Extract the (X, Y) coordinate from the center of the cell holding the provided text.  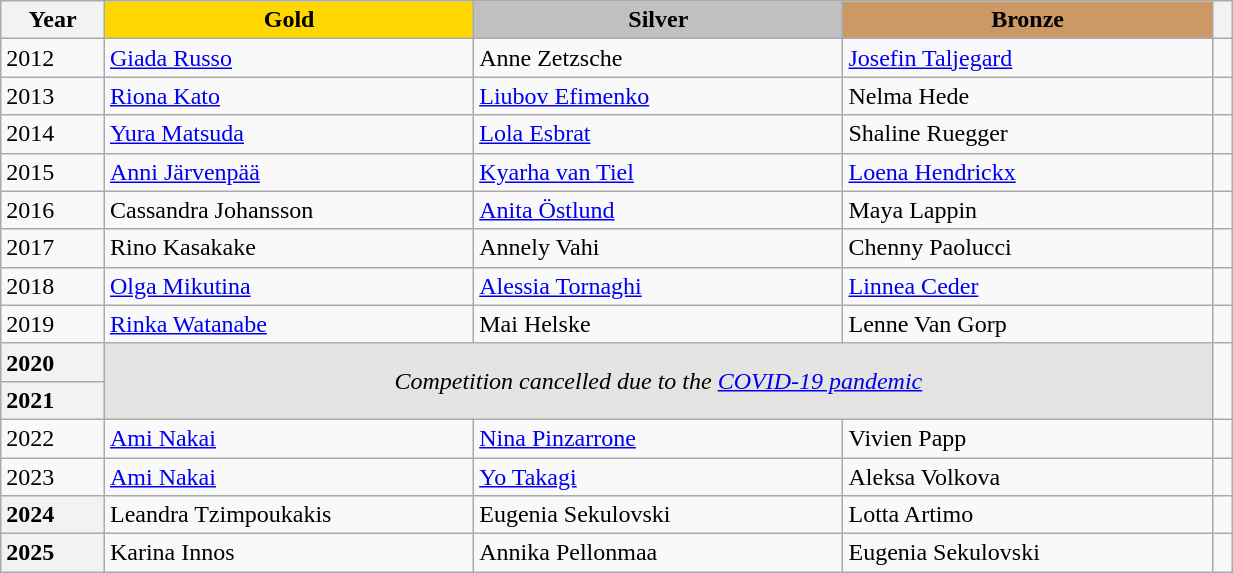
2020 (53, 362)
2022 (53, 438)
Lenne Van Gorp (1028, 324)
Annika Pellonmaa (658, 553)
2014 (53, 134)
Chenny Paolucci (1028, 248)
Nelma Hede (1028, 96)
2019 (53, 324)
Vivien Papp (1028, 438)
2016 (53, 210)
Liubov Efimenko (658, 96)
2021 (53, 400)
Lotta Artimo (1028, 515)
Bronze (1028, 20)
Silver (658, 20)
Shaline Ruegger (1028, 134)
Linnea Ceder (1028, 286)
2017 (53, 248)
2025 (53, 553)
Competition cancelled due to the COVID-19 pandemic (658, 381)
Lola Esbrat (658, 134)
Anita Östlund (658, 210)
2012 (53, 58)
Riona Kato (288, 96)
2023 (53, 477)
Josefin Taljegard (1028, 58)
Maya Lappin (1028, 210)
Gold (288, 20)
Rino Kasakake (288, 248)
2013 (53, 96)
2015 (53, 172)
Kyarha van Tiel (658, 172)
Rinka Watanabe (288, 324)
Anni Järvenpää (288, 172)
Annely Vahi (658, 248)
Giada Russo (288, 58)
Aleksa Volkova (1028, 477)
Leandra Tzimpoukakis (288, 515)
Anne Zetzsche (658, 58)
Nina Pinzarrone (658, 438)
Mai Helske (658, 324)
2018 (53, 286)
Olga Mikutina (288, 286)
Yo Takagi (658, 477)
Karina Innos (288, 553)
Year (53, 20)
Cassandra Johansson (288, 210)
Loena Hendrickx (1028, 172)
2024 (53, 515)
Alessia Tornaghi (658, 286)
Yura Matsuda (288, 134)
